Pinpoint the cell where the given text exists, returning its (X, Y) midpoint coordinate. 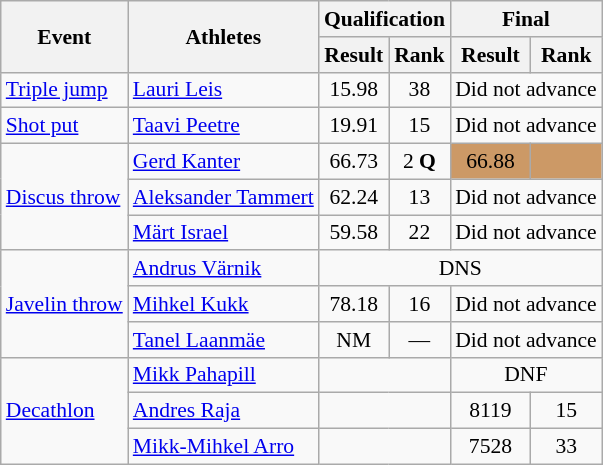
62.24 (354, 197)
7528 (490, 447)
Taavi Peetre (224, 126)
Discus throw (64, 198)
Decathlon (64, 410)
Mihkel Kukk (224, 304)
Triple jump (64, 90)
66.88 (490, 162)
33 (566, 447)
16 (420, 304)
Qualification (384, 19)
Märt Israel (224, 233)
78.18 (354, 304)
DNS (460, 269)
— (420, 340)
Shot put (64, 126)
Lauri Leis (224, 90)
Tanel Laanmäe (224, 340)
Event (64, 36)
NM (354, 340)
38 (420, 90)
Aleksander Tammert (224, 197)
Athletes (224, 36)
8119 (490, 411)
Javelin throw (64, 304)
Andres Raja (224, 411)
66.73 (354, 162)
2 Q (420, 162)
22 (420, 233)
Mikk Pahapill (224, 375)
Final (526, 19)
DNF (526, 375)
Mikk-Mihkel Arro (224, 447)
Andrus Värnik (224, 269)
Gerd Kanter (224, 162)
59.58 (354, 233)
19.91 (354, 126)
13 (420, 197)
15.98 (354, 90)
